Identify which cell holds the provided text, then report its [x, y] central coordinate. 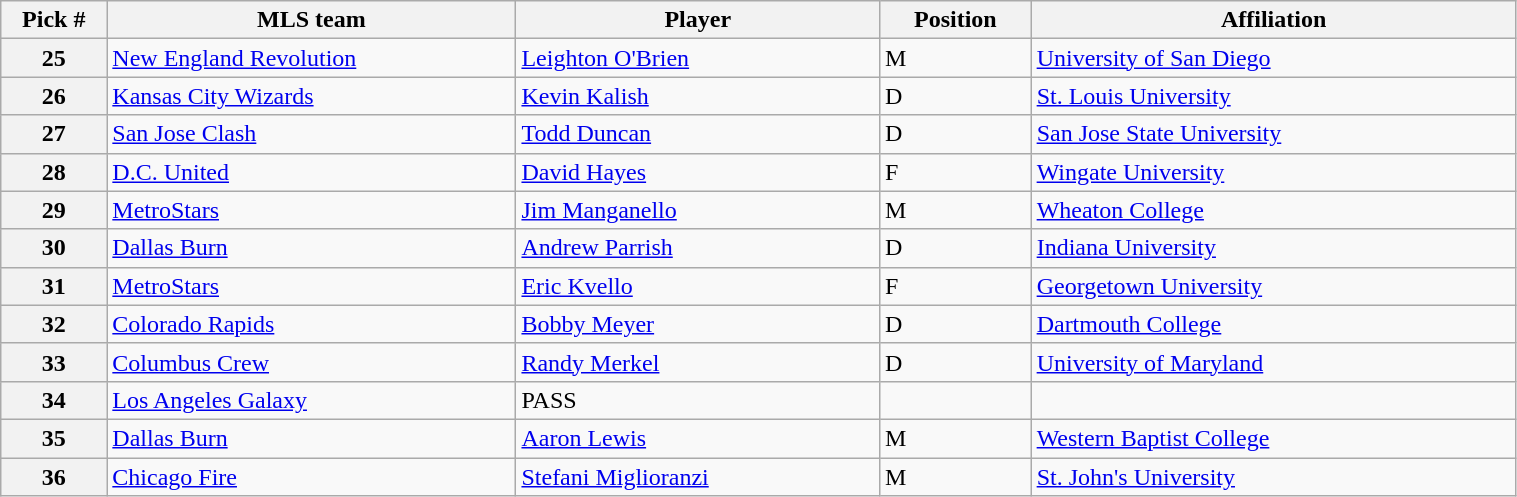
Andrew Parrish [698, 248]
32 [54, 324]
28 [54, 172]
Aaron Lewis [698, 438]
Player [698, 20]
Bobby Meyer [698, 324]
St. John's University [1274, 477]
36 [54, 477]
Western Baptist College [1274, 438]
33 [54, 362]
Affiliation [1274, 20]
Leighton O'Brien [698, 58]
New England Revolution [312, 58]
Pick # [54, 20]
MLS team [312, 20]
29 [54, 210]
Indiana University [1274, 248]
San Jose State University [1274, 134]
34 [54, 400]
Eric Kvello [698, 286]
26 [54, 96]
St. Louis University [1274, 96]
Randy Merkel [698, 362]
Todd Duncan [698, 134]
Georgetown University [1274, 286]
35 [54, 438]
Kansas City Wizards [312, 96]
PASS [698, 400]
27 [54, 134]
D.C. United [312, 172]
Stefani Miglioranzi [698, 477]
Los Angeles Galaxy [312, 400]
Columbus Crew [312, 362]
25 [54, 58]
Chicago Fire [312, 477]
University of San Diego [1274, 58]
Colorado Rapids [312, 324]
Position [956, 20]
David Hayes [698, 172]
Jim Manganello [698, 210]
San Jose Clash [312, 134]
Wheaton College [1274, 210]
31 [54, 286]
30 [54, 248]
Wingate University [1274, 172]
Dartmouth College [1274, 324]
University of Maryland [1274, 362]
Kevin Kalish [698, 96]
